Find where the given text appears and provide that cell's center as (X, Y) coordinate. 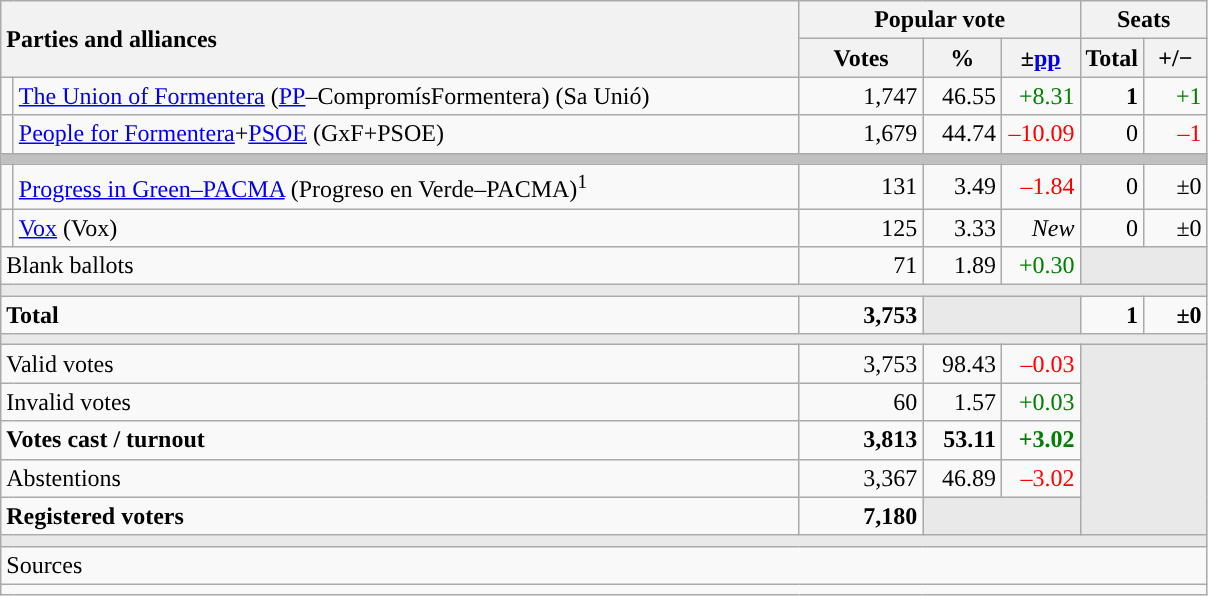
53.11 (962, 440)
–1 (1176, 134)
Votes cast / turnout (400, 440)
60 (861, 402)
3.33 (962, 228)
–1.84 (1040, 186)
1.89 (962, 266)
Blank ballots (400, 266)
125 (861, 228)
Sources (604, 565)
Valid votes (400, 364)
7,180 (861, 516)
Votes (861, 58)
Parties and alliances (400, 39)
3,367 (861, 478)
Invalid votes (400, 402)
Abstentions (400, 478)
–10.09 (1040, 134)
46.55 (962, 96)
1.57 (962, 402)
New (1040, 228)
People for Formentera+PSOE (GxF+PSOE) (406, 134)
3.49 (962, 186)
Registered voters (400, 516)
71 (861, 266)
±pp (1040, 58)
+1 (1176, 96)
Seats (1144, 20)
% (962, 58)
131 (861, 186)
1,679 (861, 134)
98.43 (962, 364)
46.89 (962, 478)
–3.02 (1040, 478)
+/− (1176, 58)
Progress in Green–PACMA (Progreso en Verde–PACMA)1 (406, 186)
–0.03 (1040, 364)
Vox (Vox) (406, 228)
44.74 (962, 134)
1,747 (861, 96)
The Union of Formentera (PP–CompromísFormentera) (Sa Unió) (406, 96)
+3.02 (1040, 440)
+0.30 (1040, 266)
3,813 (861, 440)
+0.03 (1040, 402)
+8.31 (1040, 96)
Popular vote (940, 20)
